Scan for the cell matching the given text and deliver its (x, y) coordinate at center. 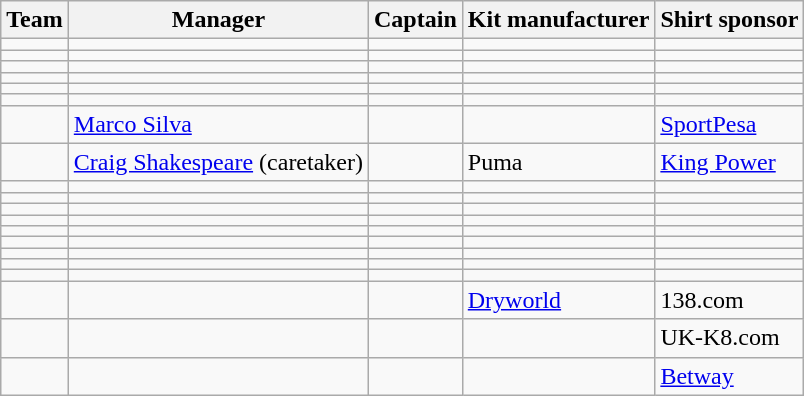
Craig Shakespeare (caretaker) (218, 162)
Manager (218, 20)
Dryworld (558, 300)
SportPesa (730, 124)
138.com (730, 300)
King Power (730, 162)
Kit manufacturer (558, 20)
Captain (416, 20)
Team (35, 20)
Shirt sponsor (730, 20)
Marco Silva (218, 124)
Puma (558, 162)
Betway (730, 376)
UK-K8.com (730, 338)
